Output the (x, y) coordinate of the center of the cell containing the given text.  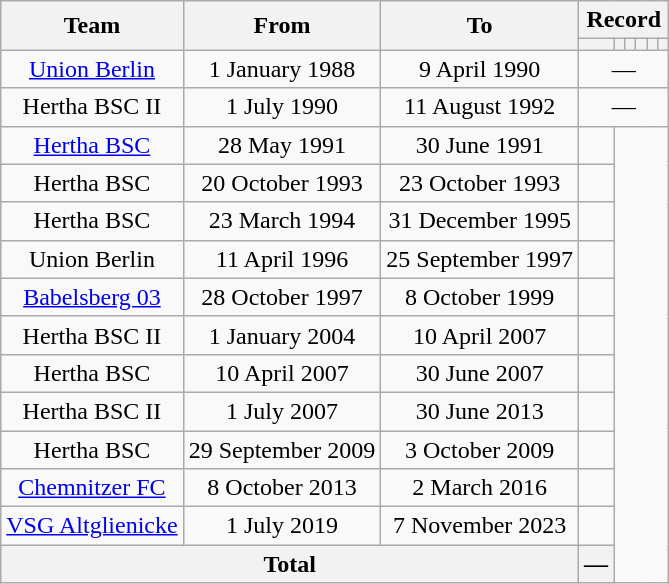
8 October 2013 (282, 488)
1 January 2004 (282, 335)
To (480, 26)
1 July 2019 (282, 526)
7 November 2023 (480, 526)
Record (624, 20)
31 December 1995 (480, 221)
8 October 1999 (480, 297)
30 June 2013 (480, 411)
11 April 1996 (282, 259)
23 October 1993 (480, 183)
3 October 2009 (480, 449)
28 October 1997 (282, 297)
25 September 1997 (480, 259)
VSG Altglienicke (92, 526)
9 April 1990 (480, 69)
2 March 2016 (480, 488)
1 July 1990 (282, 107)
30 June 2007 (480, 373)
From (282, 26)
1 January 1988 (282, 69)
11 August 1992 (480, 107)
Team (92, 26)
28 May 1991 (282, 145)
20 October 1993 (282, 183)
Total (290, 564)
23 March 1994 (282, 221)
29 September 2009 (282, 449)
1 July 2007 (282, 411)
Chemnitzer FC (92, 488)
30 June 1991 (480, 145)
Babelsberg 03 (92, 297)
